Return (x, y) of the center of cell containing provided text 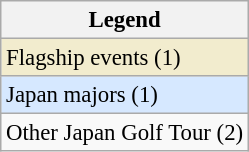
Other Japan Golf Tour (2) (125, 133)
Japan majors (1) (125, 95)
Flagship events (1) (125, 58)
Legend (125, 20)
